Determine the [X, Y] coordinate at the center of the cell enclosing the given text.  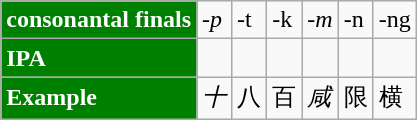
咸 [320, 98]
IPA [99, 58]
-t [250, 20]
-p [214, 20]
百 [284, 98]
consonantal finals [99, 20]
-n [356, 20]
-ng [394, 20]
八 [250, 98]
横 [394, 98]
十 [214, 98]
-k [284, 20]
Example [99, 98]
限 [356, 98]
-m [320, 20]
